Identify which cell holds the provided text, then report its (x, y) central coordinate. 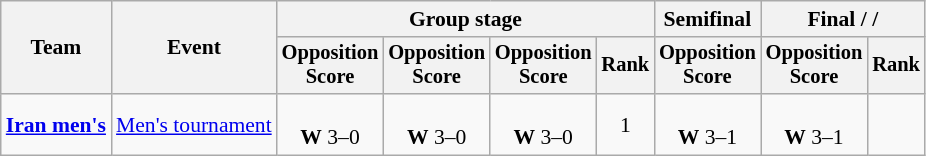
Group stage (466, 19)
Semifinal (708, 19)
Men's tournament (194, 124)
1 (626, 124)
Iran men's (56, 124)
Event (194, 48)
Team (56, 48)
Final / / (843, 19)
